Detect which cell encompasses the target text, then output its [X, Y] center coordinate. 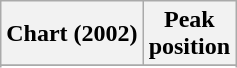
Chart (2002) [72, 34]
Peakposition [189, 34]
